Return [X, Y] of the center of cell containing provided text 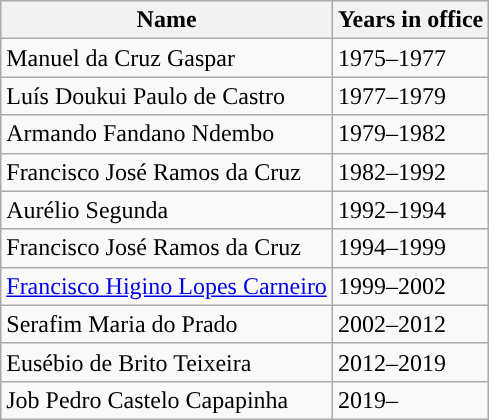
Years in office [410, 20]
Francisco Higino Lopes Carneiro [167, 286]
Aurélio Segunda [167, 210]
2002–2012 [410, 324]
Serafim Maria do Prado [167, 324]
1999–2002 [410, 286]
Eusébio de Brito Teixeira [167, 362]
1994–1999 [410, 248]
1977–1979 [410, 96]
1982–1992 [410, 172]
Armando Fandano Ndembo [167, 134]
2019– [410, 400]
Name [167, 20]
1992–1994 [410, 210]
1979–1982 [410, 134]
Job Pedro Castelo Capapinha [167, 400]
1975–1977 [410, 58]
2012–2019 [410, 362]
Manuel da Cruz Gaspar [167, 58]
Luís Doukui Paulo de Castro [167, 96]
